Scan for the cell matching the given text and deliver its [x, y] coordinate at center. 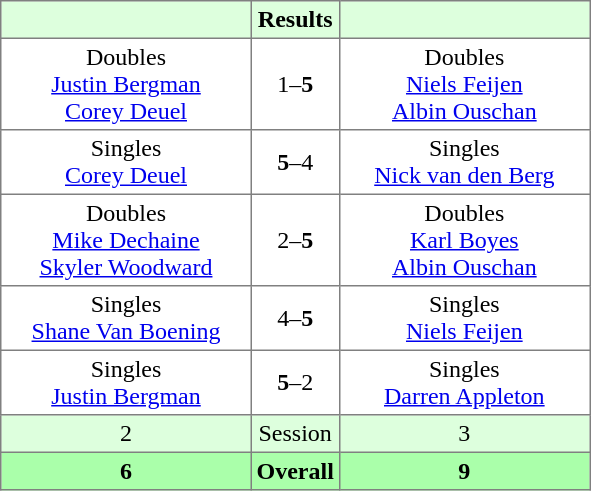
5–2 [295, 382]
Overall [295, 471]
DoublesKarl BoyesAlbin Ouschan [464, 240]
3 [464, 434]
9 [464, 471]
SinglesNiels Feijen [464, 318]
DoublesNiels FeijenAlbin Ouschan [464, 84]
SinglesShane Van Boening [126, 318]
5–4 [295, 162]
DoublesMike DechaineSkyler Woodward [126, 240]
Results [295, 20]
2 [126, 434]
SinglesCorey Deuel [126, 162]
2–5 [295, 240]
SinglesNick van den Berg [464, 162]
Session [295, 434]
SinglesJustin Bergman [126, 382]
4–5 [295, 318]
SinglesDarren Appleton [464, 382]
1–5 [295, 84]
DoublesJustin BergmanCorey Deuel [126, 84]
6 [126, 471]
